Locate the cell with the specified text and output its [x, y] center coordinate. 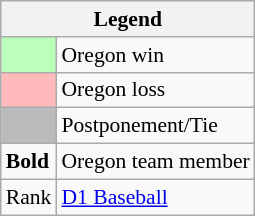
Oregon loss [155, 90]
D1 Baseball [155, 197]
Legend [128, 19]
Oregon team member [155, 162]
Oregon win [155, 55]
Bold [29, 162]
Rank [29, 197]
Postponement/Tie [155, 126]
